Capture the cell that displays the provided text and extract its [x, y] central coordinate. 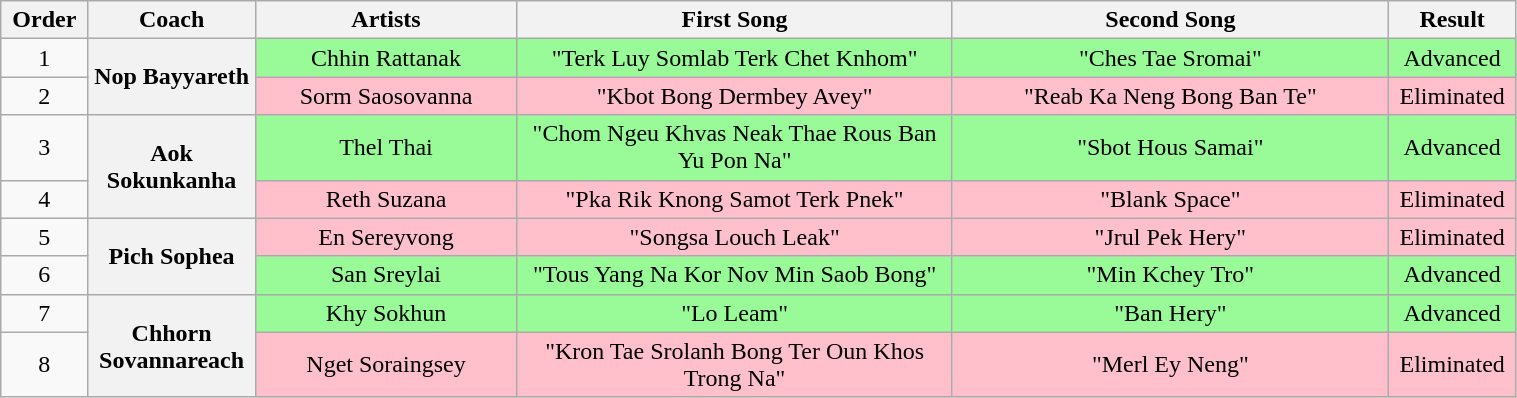
3 [44, 148]
"Tous Yang Na Kor Nov Min Saob Bong" [735, 275]
"Merl Ey Neng" [1170, 364]
Thel Thai [386, 148]
8 [44, 364]
Aok Sokunkanha [172, 166]
"Kbot Bong Dermbey Avey" [735, 96]
"Lo Leam" [735, 313]
Nop Bayyareth [172, 77]
"Ban Hery" [1170, 313]
7 [44, 313]
En Sereyvong [386, 237]
First Song [735, 20]
6 [44, 275]
"Min Kchey Tro" [1170, 275]
Khy Sokhun [386, 313]
Coach [172, 20]
San Sreylai [386, 275]
Artists [386, 20]
"Sbot Hous Samai" [1170, 148]
"Ches Tae Sromai" [1170, 58]
4 [44, 199]
"Pka Rik Knong Samot Terk Pnek" [735, 199]
"Reab Ka Neng Bong Ban Te" [1170, 96]
"Jrul Pek Hery" [1170, 237]
"Chom Ngeu Khvas Neak Thae Rous Ban Yu Pon Na" [735, 148]
"Kron Tae Srolanh Bong Ter Oun Khos Trong Na" [735, 364]
Chhorn Sovannareach [172, 346]
2 [44, 96]
Nget Soraingsey [386, 364]
Reth Suzana [386, 199]
5 [44, 237]
Pich Sophea [172, 256]
Order [44, 20]
"Blank Space" [1170, 199]
Chhin Rattanak [386, 58]
Second Song [1170, 20]
"Terk Luy Somlab Terk Chet Knhom" [735, 58]
1 [44, 58]
"Songsa Louch Leak" [735, 237]
Result [1452, 20]
Sorm Saosovanna [386, 96]
